Locate the cell with the specified text and output its [x, y] center coordinate. 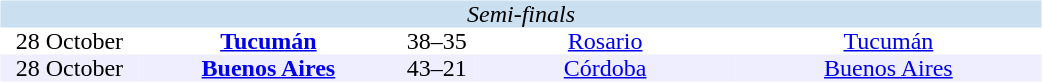
43–21 [438, 68]
Córdoba [605, 68]
38–35 [438, 42]
Semi-finals [520, 14]
Rosario [605, 42]
